Provide the [X, Y] coordinate of the cell's center where the given text is located.  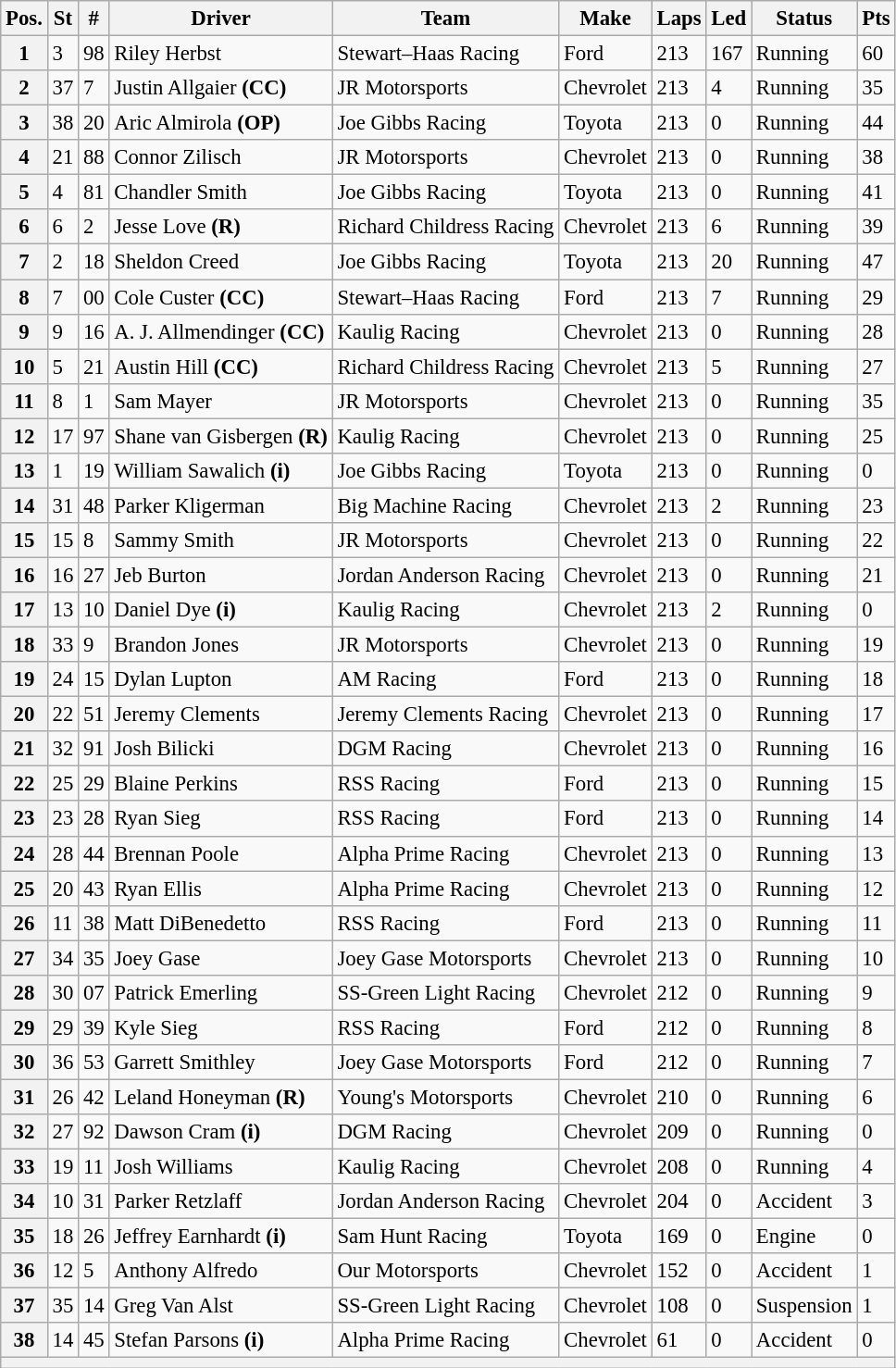
43 [94, 889]
Anthony Alfredo [220, 1271]
167 [729, 54]
Ryan Ellis [220, 889]
Driver [220, 19]
51 [94, 715]
Connor Zilisch [220, 157]
48 [94, 505]
# [94, 19]
Jesse Love (R) [220, 227]
92 [94, 1132]
Josh Williams [220, 1167]
Sam Mayer [220, 401]
53 [94, 1063]
61 [679, 1341]
Parker Kligerman [220, 505]
88 [94, 157]
Led [729, 19]
Suspension [804, 1306]
Status [804, 19]
42 [94, 1097]
Big Machine Racing [446, 505]
Our Motorsports [446, 1271]
41 [876, 193]
Patrick Emerling [220, 993]
209 [679, 1132]
208 [679, 1167]
47 [876, 262]
Engine [804, 1237]
Chandler Smith [220, 193]
St [63, 19]
William Sawalich (i) [220, 471]
Ryan Sieg [220, 819]
00 [94, 297]
45 [94, 1341]
Joey Gase [220, 958]
Leland Honeyman (R) [220, 1097]
Dylan Lupton [220, 679]
Young's Motorsports [446, 1097]
Josh Bilicki [220, 749]
Laps [679, 19]
A. J. Allmendinger (CC) [220, 331]
Pts [876, 19]
Riley Herbst [220, 54]
Sammy Smith [220, 541]
Shane van Gisbergen (R) [220, 436]
Aric Almirola (OP) [220, 123]
91 [94, 749]
Brandon Jones [220, 645]
Stefan Parsons (i) [220, 1341]
Pos. [24, 19]
AM Racing [446, 679]
97 [94, 436]
Make [605, 19]
152 [679, 1271]
Jeb Burton [220, 575]
98 [94, 54]
Dawson Cram (i) [220, 1132]
Cole Custer (CC) [220, 297]
Daniel Dye (i) [220, 610]
Team [446, 19]
Sheldon Creed [220, 262]
Sam Hunt Racing [446, 1237]
169 [679, 1237]
Greg Van Alst [220, 1306]
Brennan Poole [220, 853]
Matt DiBenedetto [220, 923]
Austin Hill (CC) [220, 367]
07 [94, 993]
Garrett Smithley [220, 1063]
81 [94, 193]
108 [679, 1306]
Jeremy Clements [220, 715]
Blaine Perkins [220, 784]
60 [876, 54]
Parker Retzlaff [220, 1201]
Jeffrey Earnhardt (i) [220, 1237]
Kyle Sieg [220, 1027]
210 [679, 1097]
204 [679, 1201]
Jeremy Clements Racing [446, 715]
Justin Allgaier (CC) [220, 88]
